From the cell containing the given text, extract its center point as [x, y] coordinate. 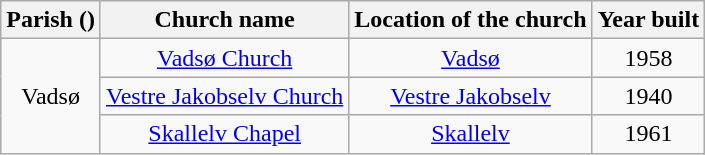
Skallelv Chapel [224, 134]
1940 [648, 96]
1961 [648, 134]
Vestre Jakobselv [470, 96]
Location of the church [470, 20]
Skallelv [470, 134]
Vadsø Church [224, 58]
Vestre Jakobselv Church [224, 96]
Year built [648, 20]
Parish () [51, 20]
1958 [648, 58]
Church name [224, 20]
